Return the (X, Y) coordinate for the center point of the cell that contains the specified text.  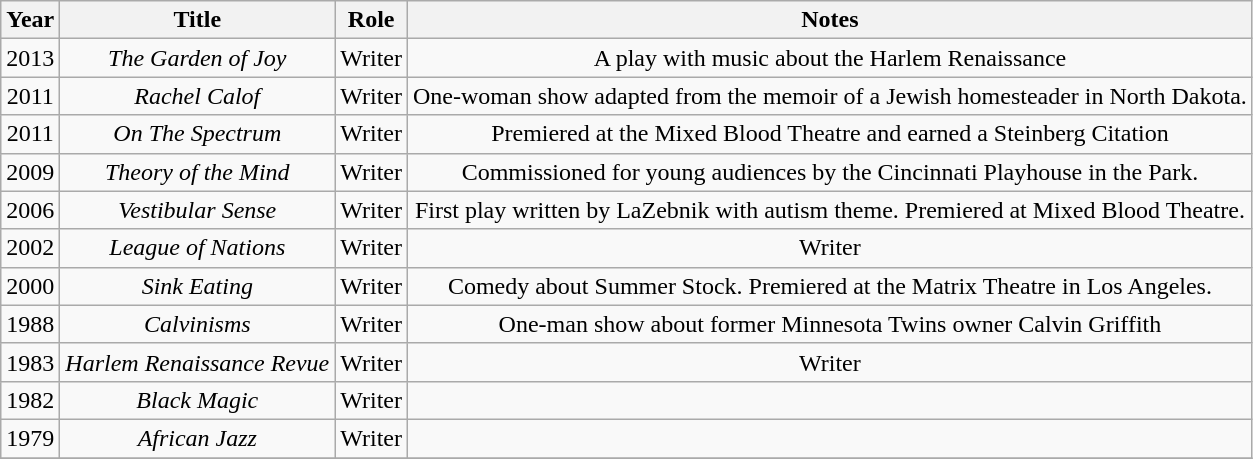
League of Nations (198, 248)
Black Magic (198, 400)
2009 (30, 172)
2006 (30, 210)
Harlem Renaissance Revue (198, 362)
2002 (30, 248)
Premiered at the Mixed Blood Theatre and earned a Steinberg Citation (830, 134)
Role (372, 20)
Sink Eating (198, 286)
On The Spectrum (198, 134)
Theory of the Mind (198, 172)
1988 (30, 324)
First play written by LaZebnik with autism theme. Premiered at Mixed Blood Theatre. (830, 210)
1983 (30, 362)
Title (198, 20)
Comedy about Summer Stock. Premiered at the Matrix Theatre in Los Angeles. (830, 286)
The Garden of Joy (198, 58)
A play with music about the Harlem Renaissance (830, 58)
Vestibular Sense (198, 210)
1982 (30, 400)
1979 (30, 438)
2013 (30, 58)
Year (30, 20)
Calvinisms (198, 324)
One-man show about former Minnesota Twins owner Calvin Griffith (830, 324)
Notes (830, 20)
African Jazz (198, 438)
2000 (30, 286)
Commissioned for young audiences by the Cincinnati Playhouse in the Park. (830, 172)
Rachel Calof (198, 96)
One-woman show adapted from the memoir of a Jewish homesteader in North Dakota. (830, 96)
